Extract the (X, Y) coordinate from the center of the cell holding the provided text.  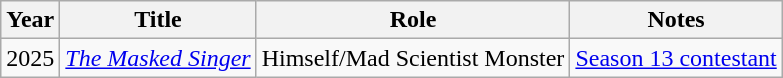
Title (158, 20)
The Masked Singer (158, 58)
Season 13 contestant (676, 58)
2025 (30, 58)
Himself/Mad Scientist Monster (413, 58)
Notes (676, 20)
Role (413, 20)
Year (30, 20)
